Detect which cell encompasses the target text, then output its (x, y) center coordinate. 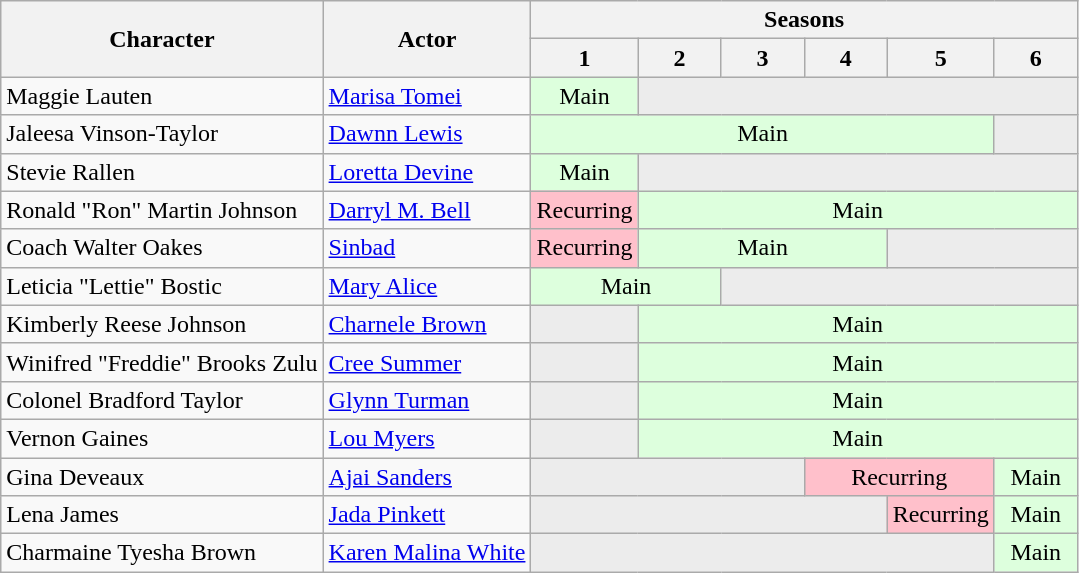
Karen Malina White (427, 553)
Loretta Devine (427, 172)
Seasons (804, 20)
Jaleesa Vinson-Taylor (162, 134)
Stevie Rallen (162, 172)
4 (846, 58)
Coach Walter Oakes (162, 248)
3 (762, 58)
Marisa Tomei (427, 96)
Kimberly Reese Johnson (162, 324)
5 (940, 58)
Character (162, 39)
Colonel Bradford Taylor (162, 400)
Charnele Brown (427, 324)
Vernon Gaines (162, 438)
Charmaine Tyesha Brown (162, 553)
Sinbad (427, 248)
Darryl M. Bell (427, 210)
Lou Myers (427, 438)
Gina Deveaux (162, 477)
Lena James (162, 515)
Maggie Lauten (162, 96)
Dawnn Lewis (427, 134)
Jada Pinkett (427, 515)
1 (584, 58)
Winifred "Freddie" Brooks Zulu (162, 362)
Cree Summer (427, 362)
Leticia "Lettie" Bostic (162, 286)
6 (1036, 58)
Ajai Sanders (427, 477)
Actor (427, 39)
Ronald "Ron" Martin Johnson (162, 210)
Glynn Turman (427, 400)
2 (680, 58)
Mary Alice (427, 286)
